Capture the cell that displays the provided text and extract its (x, y) central coordinate. 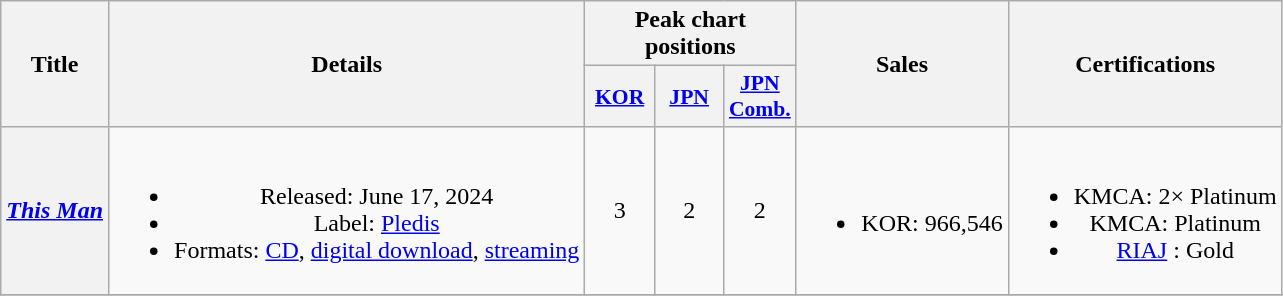
Peak chart positions (690, 34)
KOR (620, 96)
Details (347, 64)
Released: June 17, 2024Label: PledisFormats: CD, digital download, streaming (347, 210)
KOR: 966,546 (902, 210)
Title (55, 64)
3 (620, 210)
JPN (689, 96)
Certifications (1145, 64)
Sales (902, 64)
JPNComb. (760, 96)
KMCA: 2× PlatinumKMCA: Platinum RIAJ : Gold (1145, 210)
This Man (55, 210)
